For the text-containing cell, return its midpoint in (X, Y) coordinate format. 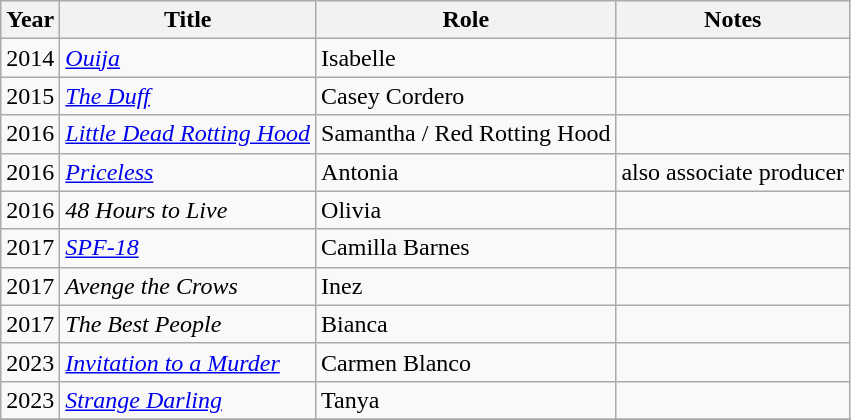
Ouija (188, 58)
Inez (466, 286)
Samantha / Red Rotting Hood (466, 134)
Antonia (466, 172)
Title (188, 20)
Little Dead Rotting Hood (188, 134)
Avenge the Crows (188, 286)
Bianca (466, 324)
Carmen Blanco (466, 362)
Strange Darling (188, 400)
Tanya (466, 400)
Camilla Barnes (466, 248)
48 Hours to Live (188, 210)
Invitation to a Murder (188, 362)
Isabelle (466, 58)
2014 (30, 58)
The Duff (188, 96)
Notes (733, 20)
2015 (30, 96)
Role (466, 20)
Priceless (188, 172)
The Best People (188, 324)
Year (30, 20)
also associate producer (733, 172)
Casey Cordero (466, 96)
Olivia (466, 210)
SPF-18 (188, 248)
